Output the [x, y] coordinate of the center of the cell containing the given text.  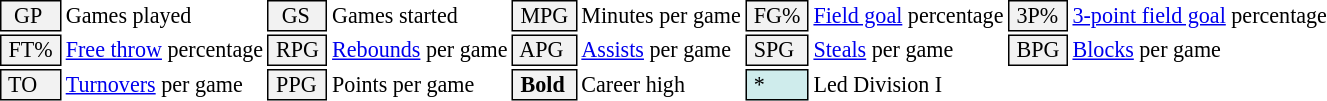
APG [544, 50]
Free throw percentage [164, 50]
Turnovers per game [164, 85]
Steals per game [908, 50]
Games started [420, 16]
SPG [777, 50]
3P% [1038, 16]
GS [298, 16]
Points per game [420, 85]
TO [30, 85]
Career high [661, 85]
RPG [298, 50]
Minutes per game [661, 16]
FT% [30, 50]
Assists per game [661, 50]
Field goal percentage [908, 16]
* [777, 85]
GP [30, 16]
FG% [777, 16]
BPG [1038, 50]
Bold [544, 85]
Games played [164, 16]
Rebounds per game [420, 50]
PPG [298, 85]
Led Division I [908, 85]
MPG [544, 16]
